Find where the given text appears and provide that cell's center as [X, Y] coordinate. 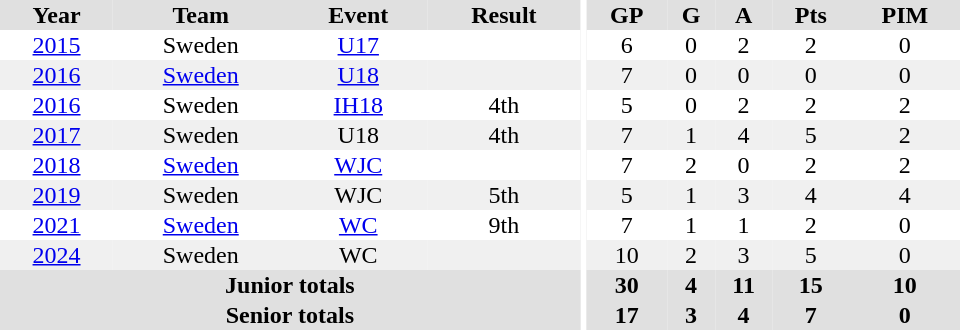
5th [504, 195]
2018 [56, 165]
Team [200, 15]
PIM [905, 15]
6 [626, 45]
30 [626, 285]
Event [358, 15]
U17 [358, 45]
17 [626, 315]
A [744, 15]
15 [811, 285]
Year [56, 15]
2021 [56, 225]
9th [504, 225]
Senior totals [290, 315]
2024 [56, 255]
IH18 [358, 105]
11 [744, 285]
Result [504, 15]
2017 [56, 135]
2015 [56, 45]
2019 [56, 195]
G [691, 15]
Pts [811, 15]
GP [626, 15]
Junior totals [290, 285]
